Provide the [X, Y] coordinate of the cell's center where the given text is located.  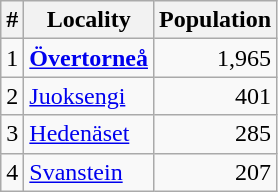
Övertorneå [89, 58]
# [12, 20]
1,965 [214, 58]
Hedenäset [89, 134]
4 [12, 172]
Svanstein [89, 172]
Juoksengi [89, 96]
285 [214, 134]
3 [12, 134]
1 [12, 58]
207 [214, 172]
Population [214, 20]
Locality [89, 20]
2 [12, 96]
401 [214, 96]
